Output the [X, Y] coordinate of the center of the cell containing the given text.  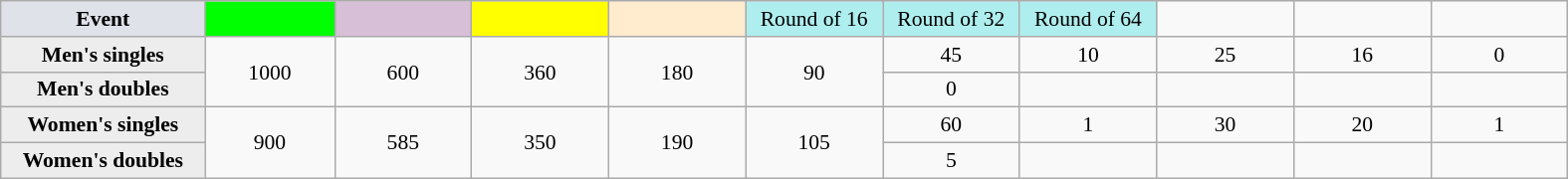
Women's doubles [104, 161]
10 [1088, 55]
Round of 32 [951, 19]
Women's singles [104, 125]
20 [1362, 125]
Men's singles [104, 55]
45 [951, 55]
Round of 16 [814, 19]
Event [104, 19]
5 [951, 161]
30 [1226, 125]
360 [541, 72]
350 [541, 143]
190 [677, 143]
105 [814, 143]
900 [270, 143]
Men's doubles [104, 89]
60 [951, 125]
16 [1362, 55]
600 [403, 72]
180 [677, 72]
Round of 64 [1088, 19]
25 [1226, 55]
1000 [270, 72]
90 [814, 72]
585 [403, 143]
